Search for the cell housing the specified text and yield its (X, Y) center coordinate. 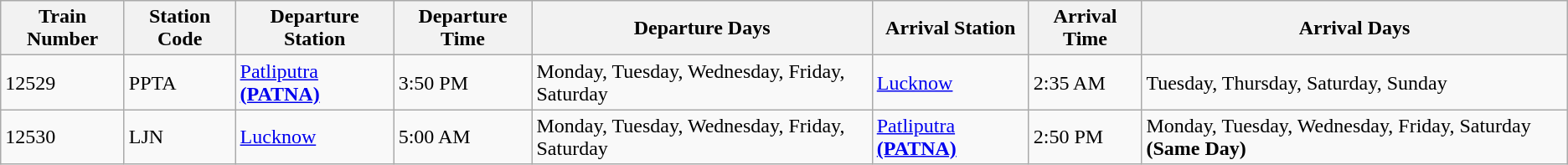
2:50 PM (1086, 137)
2:35 AM (1086, 82)
Monday, Tuesday, Wednesday, Friday, Saturday (Same Day) (1354, 137)
Train Number (63, 28)
Departure Days (702, 28)
Tuesday, Thursday, Saturday, Sunday (1354, 82)
Departure Time (462, 28)
Arrival Station (950, 28)
Departure Station (315, 28)
3:50 PM (462, 82)
5:00 AM (462, 137)
PPTA (179, 82)
Arrival Time (1086, 28)
Station Code (179, 28)
Arrival Days (1354, 28)
LJN (179, 137)
12529 (63, 82)
12530 (63, 137)
